Search for the cell housing the specified text and yield its (X, Y) center coordinate. 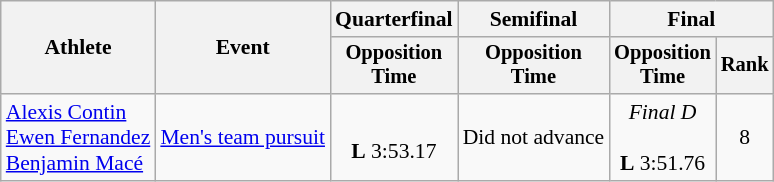
Final (691, 19)
Rank (745, 66)
8 (745, 138)
Final DL 3:51.76 (662, 138)
L 3:53.17 (394, 138)
Men's team pursuit (242, 138)
Event (242, 48)
Did not advance (534, 138)
Athlete (78, 48)
Semifinal (534, 19)
Alexis ContinEwen FernandezBenjamin Macé (78, 138)
Quarterfinal (394, 19)
